Identify which cell holds the provided text, then report its [x, y] central coordinate. 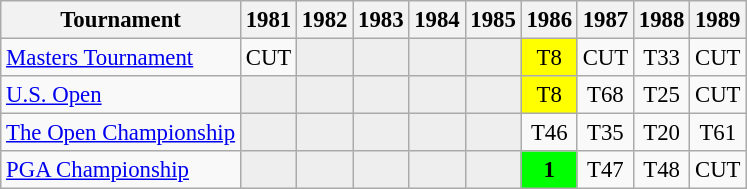
T33 [661, 58]
1982 [325, 20]
1983 [381, 20]
T48 [661, 170]
1988 [661, 20]
1986 [549, 20]
T68 [605, 95]
1981 [268, 20]
1 [549, 170]
PGA Championship [121, 170]
Tournament [121, 20]
T46 [549, 133]
1987 [605, 20]
T20 [661, 133]
T47 [605, 170]
The Open Championship [121, 133]
Masters Tournament [121, 58]
T35 [605, 133]
1984 [437, 20]
1985 [493, 20]
T61 [718, 133]
U.S. Open [121, 95]
1989 [718, 20]
T25 [661, 95]
